Determine the (x, y) coordinate at the center of the cell enclosing the given text.  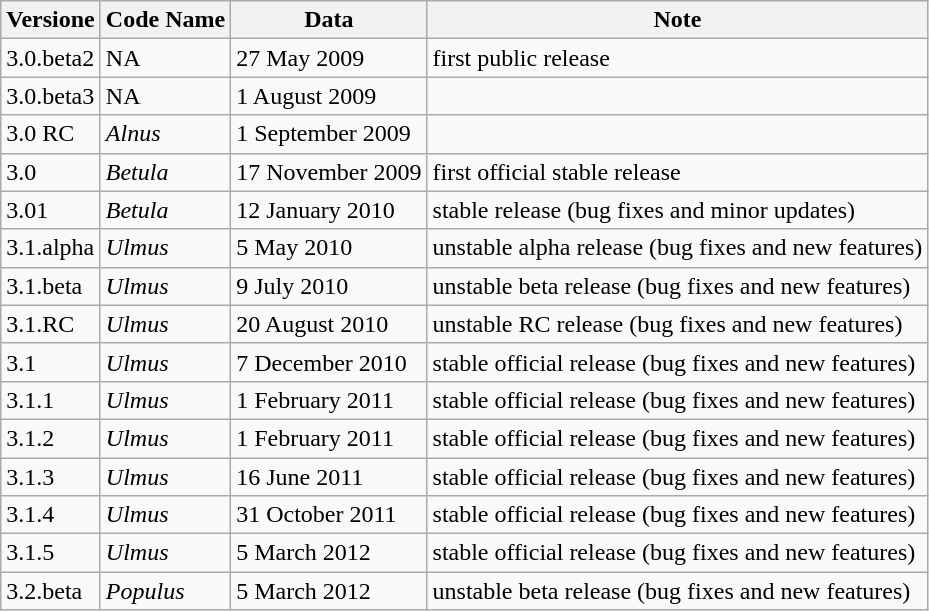
first official stable release (678, 172)
Data (329, 20)
3.1.5 (51, 553)
3.1.RC (51, 324)
Note (678, 20)
16 June 2011 (329, 477)
Populus (165, 591)
3.1.alpha (51, 248)
12 January 2010 (329, 210)
3.1.3 (51, 477)
3.1.1 (51, 400)
3.1.beta (51, 286)
3.1 (51, 362)
3.2.beta (51, 591)
1 September 2009 (329, 134)
7 December 2010 (329, 362)
17 November 2009 (329, 172)
1 August 2009 (329, 96)
31 October 2011 (329, 515)
20 August 2010 (329, 324)
stable release (bug fixes and minor updates) (678, 210)
3.0 RC (51, 134)
unstable RC release (bug fixes and new features) (678, 324)
3.1.4 (51, 515)
3.01 (51, 210)
Code Name (165, 20)
3.1.2 (51, 438)
3.0.beta2 (51, 58)
Alnus (165, 134)
27 May 2009 (329, 58)
unstable alpha release (bug fixes and new features) (678, 248)
Versione (51, 20)
3.0.beta3 (51, 96)
9 July 2010 (329, 286)
first public release (678, 58)
5 May 2010 (329, 248)
3.0 (51, 172)
